Return (X, Y) of the center of cell containing provided text 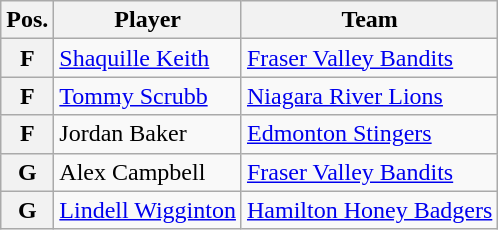
Pos. (28, 20)
Hamilton Honey Badgers (369, 210)
Player (148, 20)
Shaquille Keith (148, 58)
Alex Campbell (148, 172)
Team (369, 20)
Tommy Scrubb (148, 96)
Edmonton Stingers (369, 134)
Lindell Wigginton (148, 210)
Niagara River Lions (369, 96)
Jordan Baker (148, 134)
